Extract the [X, Y] coordinate from the center of the cell holding the provided text.  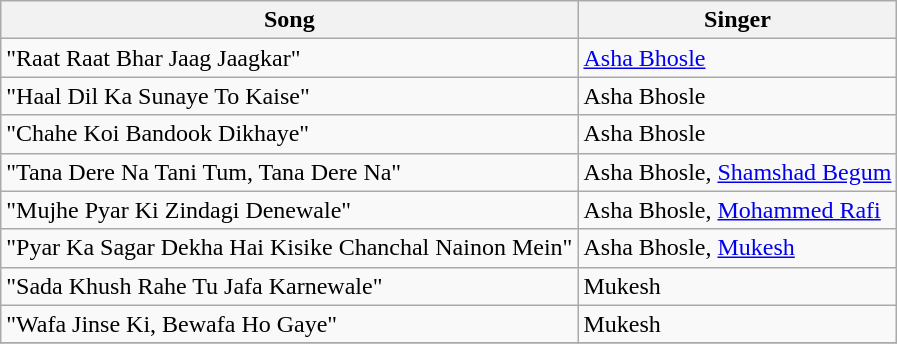
"Tana Dere Na Tani Tum, Tana Dere Na" [290, 172]
Song [290, 20]
Asha Bhosle, Mohammed Rafi [738, 210]
"Wafa Jinse Ki, Bewafa Ho Gaye" [290, 324]
Asha Bhosle, Shamshad Begum [738, 172]
Singer [738, 20]
"Chahe Koi Bandook Dikhaye" [290, 134]
Asha Bhosle, Mukesh [738, 248]
"Mujhe Pyar Ki Zindagi Denewale" [290, 210]
"Haal Dil Ka Sunaye To Kaise" [290, 96]
"Sada Khush Rahe Tu Jafa Karnewale" [290, 286]
"Pyar Ka Sagar Dekha Hai Kisike Chanchal Nainon Mein" [290, 248]
"Raat Raat Bhar Jaag Jaagkar" [290, 58]
